Detect which cell encompasses the target text, then output its (X, Y) center coordinate. 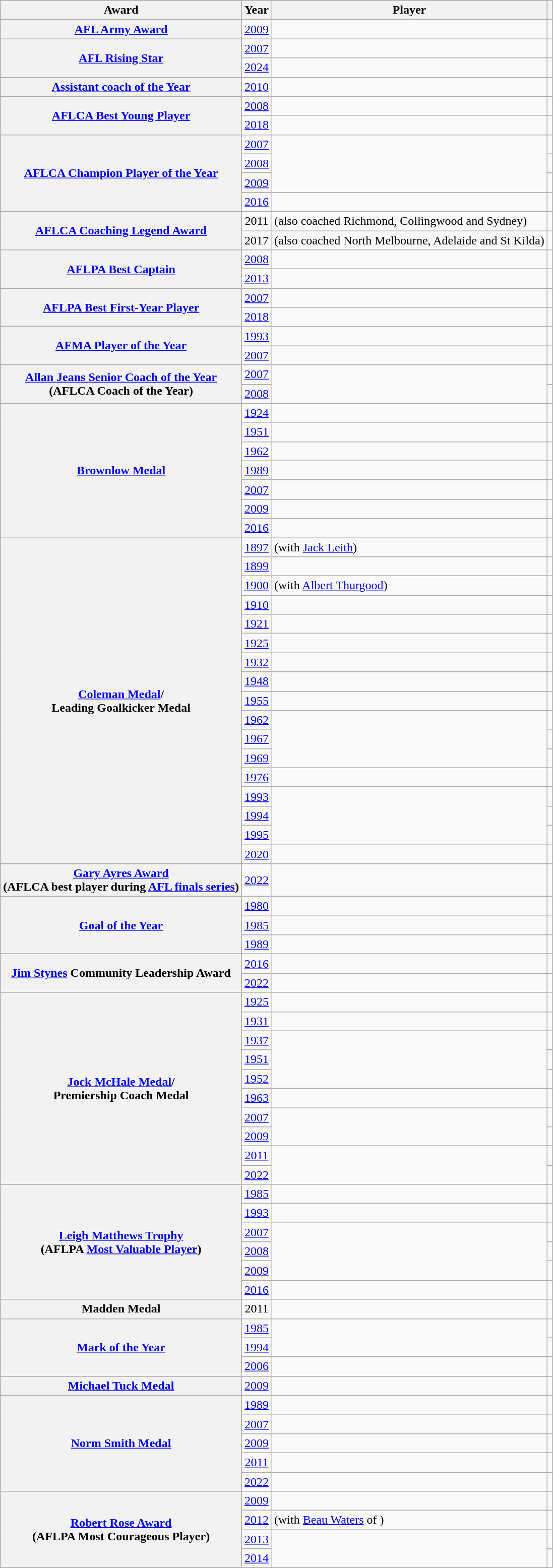
(also coached North Melbourne, Adelaide and St Kilda) (409, 240)
1948 (256, 681)
1967 (256, 739)
AFLCA Champion Player of the Year (121, 173)
2024 (256, 68)
AFL Army Award (121, 29)
1955 (256, 701)
Assistant coach of the Year (121, 87)
2014 (256, 1558)
Allan Jeans Senior Coach of the Year(AFLCA Coach of the Year) (121, 384)
Michael Tuck Medal (121, 1386)
AFMA Player of the Year (121, 346)
(with Albert Thurgood) (409, 586)
Coleman Medal/Leading Goalkicker Medal (121, 701)
1924 (256, 413)
Player (409, 10)
2010 (256, 87)
Norm Smith Medal (121, 1443)
1897 (256, 547)
Robert Rose Award(AFLPA Most Courageous Player) (121, 1530)
AFLPA Best First-Year Player (121, 307)
1932 (256, 662)
Mark of the Year (121, 1347)
1900 (256, 586)
Jim Stynes Community Leadership Award (121, 973)
1995 (256, 835)
1980 (256, 906)
1937 (256, 1040)
Jock McHale Medal/Premiership Coach Medal (121, 1089)
2017 (256, 240)
1931 (256, 1021)
Brownlow Medal (121, 470)
(with Beau Waters of ) (409, 1520)
1963 (256, 1098)
Award (121, 10)
AFLCA Best Young Player (121, 115)
2012 (256, 1520)
1910 (256, 605)
Leigh Matthews Trophy(AFLPA Most Valuable Player) (121, 1242)
Goal of the Year (121, 925)
1952 (256, 1079)
Gary Ayres Award(AFLCA best player during AFL finals series) (121, 880)
Madden Medal (121, 1309)
1899 (256, 567)
(with Jack Leith) (409, 547)
AFL Rising Star (121, 58)
Year (256, 10)
AFLPA Best Captain (121, 269)
AFLCA Coaching Legend Award (121, 230)
1969 (256, 758)
2006 (256, 1366)
1921 (256, 624)
(also coached Richmond, Collingwood and Sydney) (409, 221)
1976 (256, 777)
2020 (256, 854)
